Extract the (x, y) coordinate from the center of the cell holding the provided text.  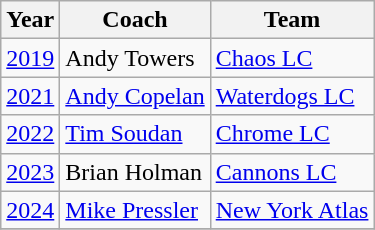
2024 (30, 210)
Chaos LC (292, 58)
2022 (30, 134)
Chrome LC (292, 134)
New York Atlas (292, 210)
Brian Holman (135, 172)
2021 (30, 96)
Year (30, 20)
2023 (30, 172)
Mike Pressler (135, 210)
Cannons LC (292, 172)
Waterdogs LC (292, 96)
Tim Soudan (135, 134)
Andy Copelan (135, 96)
Coach (135, 20)
2019 (30, 58)
Team (292, 20)
Andy Towers (135, 58)
